From the cell containing the given text, extract its center point as (X, Y) coordinate. 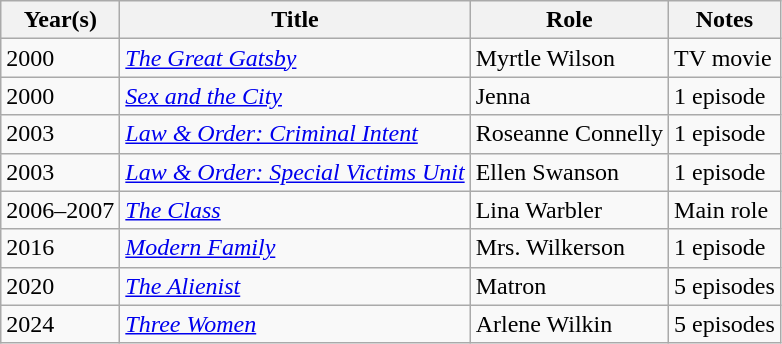
2024 (60, 324)
Year(s) (60, 20)
2020 (60, 286)
Law & Order: Special Victims Unit (295, 172)
2016 (60, 248)
Sex and the City (295, 96)
TV movie (725, 58)
Lina Warbler (569, 210)
Three Women (295, 324)
2006–2007 (60, 210)
Roseanne Connelly (569, 134)
The Class (295, 210)
Mrs. Wilkerson (569, 248)
Modern Family (295, 248)
Main role (725, 210)
Arlene Wilkin (569, 324)
Matron (569, 286)
The Great Gatsby (295, 58)
Role (569, 20)
Ellen Swanson (569, 172)
Myrtle Wilson (569, 58)
Law & Order: Criminal Intent (295, 134)
The Alienist (295, 286)
Title (295, 20)
Notes (725, 20)
Jenna (569, 96)
